Detect which cell encompasses the target text, then output its [x, y] center coordinate. 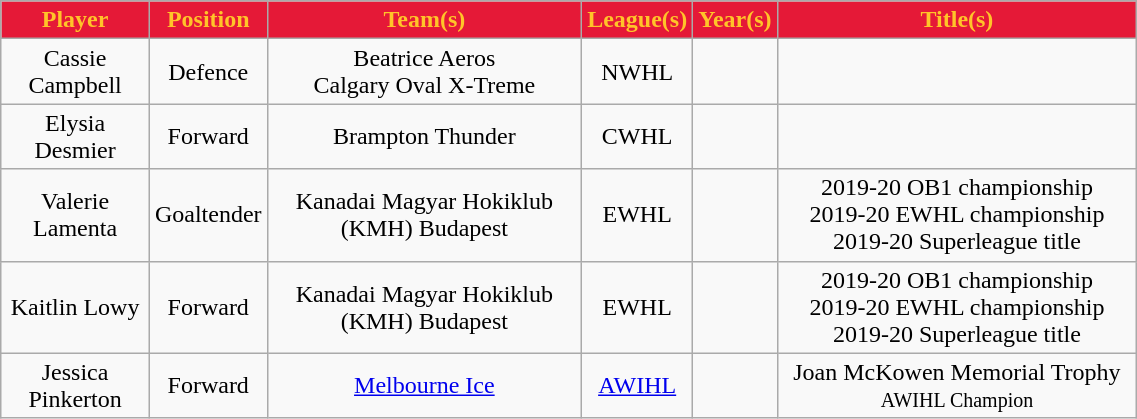
Jessica Pinkerton [76, 386]
Valerie Lamenta [76, 215]
Title(s) [957, 20]
Cassie Campbell [76, 72]
Beatrice AerosCalgary Oval X-Treme [424, 72]
Melbourne Ice [424, 386]
Joan McKowen Memorial Trophy AWIHL Champion [957, 386]
Year(s) [735, 20]
Defence [208, 72]
Player [76, 20]
Goaltender [208, 215]
Brampton Thunder [424, 136]
CWHL [638, 136]
AWIHL [638, 386]
Kaitlin Lowy [76, 307]
Team(s) [424, 20]
NWHL [638, 72]
Elysia Desmier [76, 136]
League(s) [638, 20]
Position [208, 20]
